Return (X, Y) of the center of cell containing provided text 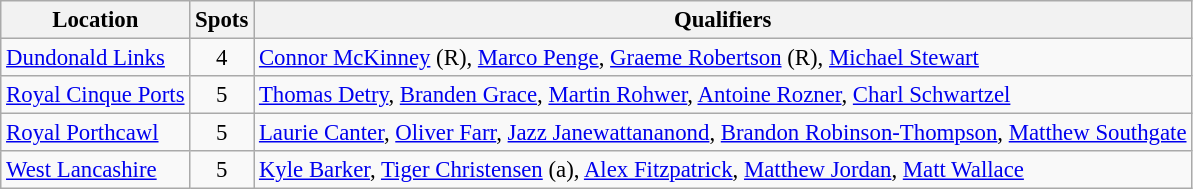
Royal Porthcawl (96, 133)
Royal Cinque Ports (96, 95)
Dundonald Links (96, 58)
Qualifiers (723, 20)
West Lancashire (96, 170)
Spots (222, 20)
Location (96, 20)
4 (222, 58)
Thomas Detry, Branden Grace, Martin Rohwer, Antoine Rozner, Charl Schwartzel (723, 95)
Laurie Canter, Oliver Farr, Jazz Janewattananond, Brandon Robinson-Thompson, Matthew Southgate (723, 133)
Connor McKinney (R), Marco Penge, Graeme Robertson (R), Michael Stewart (723, 58)
Kyle Barker, Tiger Christensen (a), Alex Fitzpatrick, Matthew Jordan, Matt Wallace (723, 170)
